Capture the cell that displays the provided text and extract its [x, y] central coordinate. 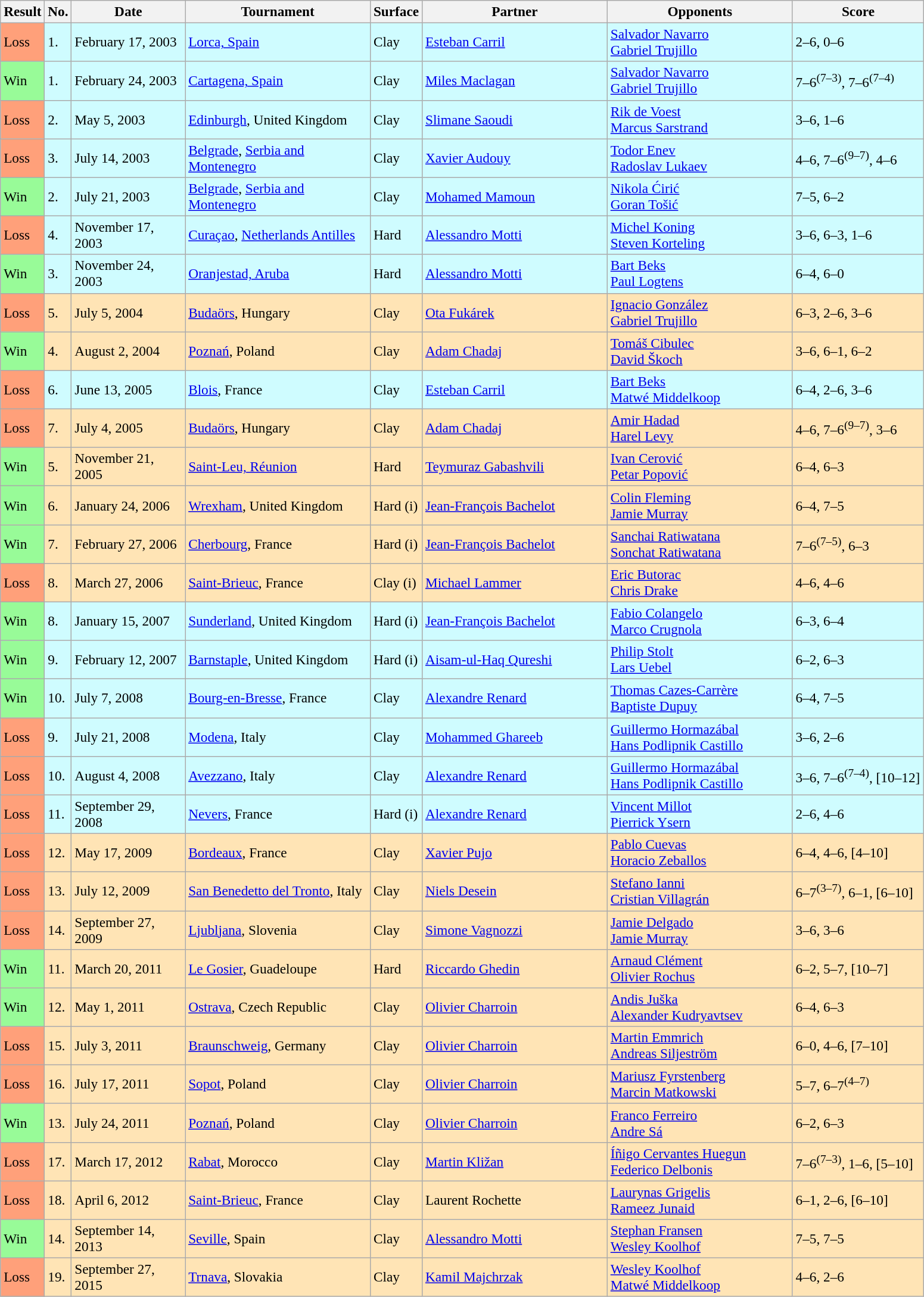
July 7, 2008 [129, 698]
7–6(7–5), 6–3 [858, 543]
Bart Beks Paul Logtens [699, 274]
September 14, 2013 [129, 1238]
Slimane Saoudi [515, 119]
July 5, 2004 [129, 312]
Braunschweig, Germany [278, 1045]
Oranjestad, Aruba [278, 274]
Aisam-ul-Haq Qureshi [515, 660]
February 27, 2006 [129, 543]
Jamie Delgado Jamie Murray [699, 929]
Stephan Fransen Wesley Koolhof [699, 1238]
Stefano Ianni Cristian Villagrán [699, 891]
Rik de Voest Marcus Sarstrand [699, 119]
Martin Emmrich Andreas Siljeström [699, 1045]
Sopot, Poland [278, 1084]
Martin Kližan [515, 1162]
September 27, 2015 [129, 1277]
2–6, 4–6 [858, 814]
Michel Koning Steven Korteling [699, 235]
Wesley Koolhof Matwé Middelkoop [699, 1277]
Nikola Ćirić Goran Tošić [699, 197]
6–2, 5–7, [10–7] [858, 969]
19. [58, 1277]
July 17, 2011 [129, 1084]
Bart Beks Matwé Middelkoop [699, 390]
Kamil Majchrzak [515, 1277]
January 24, 2006 [129, 505]
6–0, 4–6, [7–10] [858, 1045]
6–4, 4–6, [4–10] [858, 852]
Bourg-en-Bresse, France [278, 698]
August 2, 2004 [129, 350]
6–7(3–7), 6–1, [6–10] [858, 891]
June 13, 2005 [129, 390]
February 12, 2007 [129, 660]
2–6, 0–6 [858, 42]
March 17, 2012 [129, 1162]
Partner [515, 11]
Ostrava, Czech Republic [278, 1007]
15. [58, 1045]
Xavier Pujo [515, 852]
7–5, 7–5 [858, 1238]
Eric Butorac Chris Drake [699, 583]
September 27, 2009 [129, 929]
San Benedetto del Tronto, Italy [278, 891]
3–6, 3–6 [858, 929]
Thomas Cazes-Carrère Baptiste Dupuy [699, 698]
Teymuraz Gabashvili [515, 467]
Date [129, 11]
6–3, 2–6, 3–6 [858, 312]
May 1, 2011 [129, 1007]
Niels Desein [515, 891]
Laurynas Grigelis Rameez Junaid [699, 1200]
Ljubljana, Slovenia [278, 929]
Rabat, Morocco [278, 1162]
6–4, 6–0 [858, 274]
August 4, 2008 [129, 776]
Sanchai Ratiwatana Sonchat Ratiwatana [699, 543]
March 20, 2011 [129, 969]
6–4, 2–6, 3–6 [858, 390]
Mohamed Mamoun [515, 197]
Score [858, 11]
Opponents [699, 11]
Fabio Colangelo Marco Crugnola [699, 621]
Barnstaple, United Kingdom [278, 660]
Blois, France [278, 390]
Le Gosier, Guadeloupe [278, 969]
Result [23, 11]
Bordeaux, France [278, 852]
Nevers, France [278, 814]
April 6, 2012 [129, 1200]
July 21, 2003 [129, 197]
September 29, 2008 [129, 814]
November 21, 2005 [129, 467]
Arnaud Clément Olivier Rochus [699, 969]
Todor Enev Radoslav Lukaev [699, 157]
Amir Hadad Harel Levy [699, 428]
July 21, 2008 [129, 736]
January 15, 2007 [129, 621]
Cartagena, Spain [278, 81]
Colin Fleming Jamie Murray [699, 505]
July 12, 2009 [129, 891]
Modena, Italy [278, 736]
Surface [397, 11]
Pablo Cuevas Horacio Zeballos [699, 852]
7–6(7–3), 1–6, [5–10] [858, 1162]
4–6, 4–6 [858, 583]
Íñigo Cervantes Huegun Federico Delbonis [699, 1162]
Miles Maclagan [515, 81]
Avezzano, Italy [278, 776]
Trnava, Slovakia [278, 1277]
Michael Lammer [515, 583]
Philip Stolt Lars Uebel [699, 660]
4–6, 2–6 [858, 1277]
18. [58, 1200]
July 14, 2003 [129, 157]
February 17, 2003 [129, 42]
Cherbourg, France [278, 543]
Riccardo Ghedin [515, 969]
Tomáš Cibulec David Škoch [699, 350]
Saint-Leu, Réunion [278, 467]
Edinburgh, United Kingdom [278, 119]
3–6, 1–6 [858, 119]
Simone Vagnozzi [515, 929]
Vincent Millot Pierrick Ysern [699, 814]
July 3, 2011 [129, 1045]
Tournament [278, 11]
May 17, 2009 [129, 852]
February 24, 2003 [129, 81]
July 24, 2011 [129, 1122]
Ivan Cerović Petar Popović [699, 467]
16. [58, 1084]
Ota Fukárek [515, 312]
3–6, 6–3, 1–6 [858, 235]
6–3, 6–4 [858, 621]
November 17, 2003 [129, 235]
Curaçao, Netherlands Antilles [278, 235]
Ignacio González Gabriel Trujillo [699, 312]
Wrexham, United Kingdom [278, 505]
4–6, 7–6(9–7), 3–6 [858, 428]
4–6, 7–6(9–7), 4–6 [858, 157]
Mohammed Ghareeb [515, 736]
Sunderland, United Kingdom [278, 621]
July 4, 2005 [129, 428]
Xavier Audouy [515, 157]
3–6, 2–6 [858, 736]
5–7, 6–7(4–7) [858, 1084]
Franco Ferreiro Andre Sá [699, 1122]
6–1, 2–6, [6–10] [858, 1200]
3–6, 6–1, 6–2 [858, 350]
November 24, 2003 [129, 274]
May 5, 2003 [129, 119]
Mariusz Fyrstenberg Marcin Matkowski [699, 1084]
Lorca, Spain [278, 42]
17. [58, 1162]
7–5, 6–2 [858, 197]
Clay (i) [397, 583]
Seville, Spain [278, 1238]
3–6, 7–6(7–4), [10–12] [858, 776]
March 27, 2006 [129, 583]
No. [58, 11]
Laurent Rochette [515, 1200]
7–6(7–3), 7–6(7–4) [858, 81]
Andis Juška Alexander Kudryavtsev [699, 1007]
